Capture the cell that displays the provided text and extract its [x, y] central coordinate. 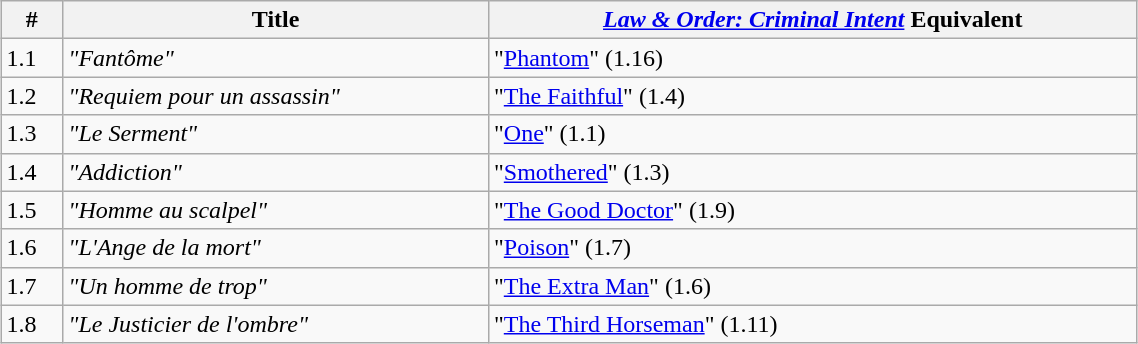
"One" (1.1) [812, 134]
"Le Serment" [276, 134]
"Homme au scalpel" [276, 210]
"The Extra Man" (1.6) [812, 286]
1.4 [32, 172]
"Smothered" (1.3) [812, 172]
Title [276, 20]
"Phantom" (1.16) [812, 58]
1.7 [32, 286]
1.1 [32, 58]
1.5 [32, 210]
"The Good Doctor" (1.9) [812, 210]
"Un homme de trop" [276, 286]
1.6 [32, 248]
"L'Ange de la mort" [276, 248]
"Addiction" [276, 172]
1.2 [32, 96]
"The Faithful" (1.4) [812, 96]
1.3 [32, 134]
Law & Order: Criminal Intent Equivalent [812, 20]
"Poison" (1.7) [812, 248]
"Requiem pour un assassin" [276, 96]
"The Third Horseman" (1.11) [812, 324]
1.8 [32, 324]
# [32, 20]
"Fantôme" [276, 58]
"Le Justicier de l'ombre" [276, 324]
